Output the (x, y) coordinate of the center of the cell containing the given text.  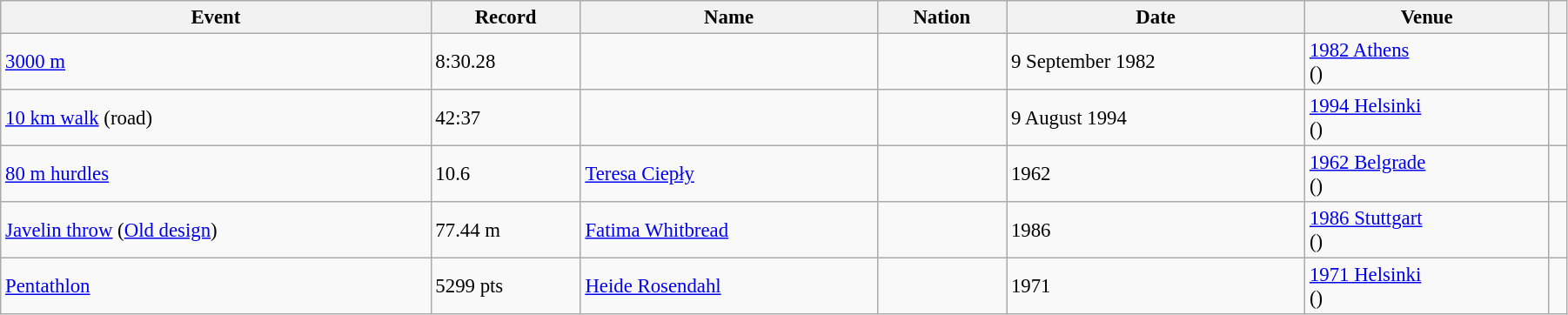
1986 (1156, 230)
77.44 m (506, 230)
1971 (1156, 287)
1971 Helsinki() (1427, 287)
Venue (1427, 17)
5299 pts (506, 287)
Heide Rosendahl (729, 287)
Record (506, 17)
80 m hurdles (216, 174)
10.6 (506, 174)
1962 (1156, 174)
1982 Athens() (1427, 63)
Nation (941, 17)
9 September 1982 (1156, 63)
Date (1156, 17)
8:30.28 (506, 63)
1986 Stuttgart() (1427, 230)
Name (729, 17)
10 km walk (road) (216, 118)
1994 Helsinki() (1427, 118)
1962 Belgrade() (1427, 174)
Fatima Whitbread (729, 230)
Javelin throw (Old design) (216, 230)
3000 m (216, 63)
Teresa Ciepły (729, 174)
9 August 1994 (1156, 118)
Event (216, 17)
42:37 (506, 118)
Pentathlon (216, 287)
